Extract the (x, y) coordinate from the center of the cell holding the provided text.  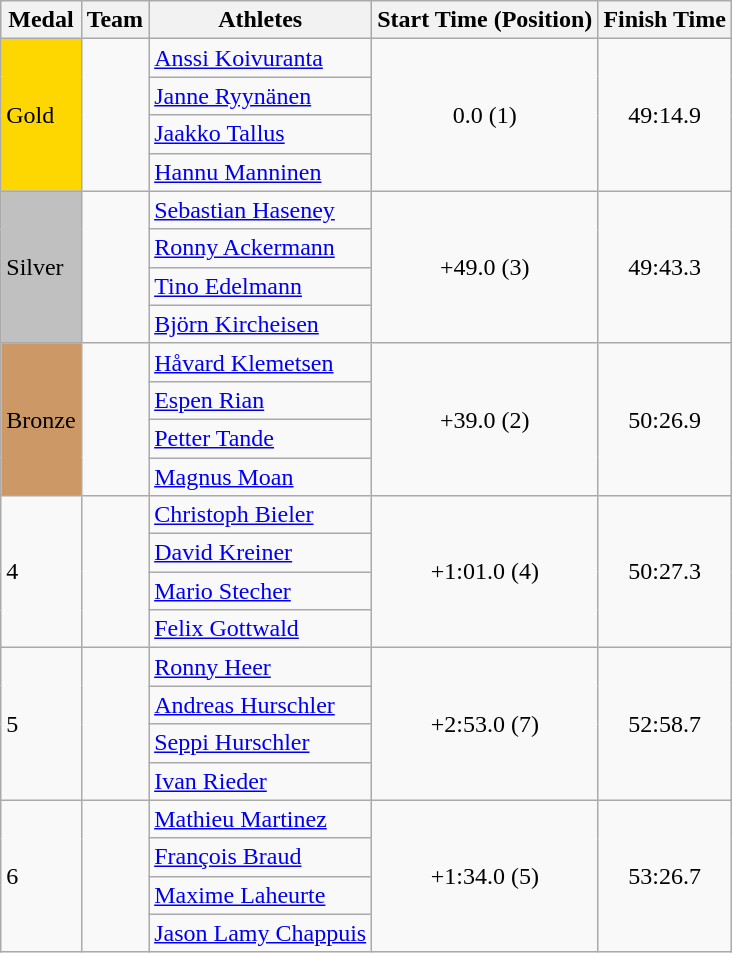
+1:01.0 (4) (485, 572)
Athletes (260, 20)
Petter Tande (260, 438)
53:26.7 (665, 876)
François Braud (260, 857)
Ivan Rieder (260, 781)
Andreas Hurschler (260, 705)
David Kreiner (260, 553)
Felix Gottwald (260, 629)
+1:34.0 (5) (485, 876)
Gold (41, 115)
+49.0 (3) (485, 267)
50:26.9 (665, 419)
Håvard Klemetsen (260, 362)
Mathieu Martinez (260, 819)
Björn Kircheisen (260, 324)
49:14.9 (665, 115)
49:43.3 (665, 267)
+2:53.0 (7) (485, 724)
Medal (41, 20)
Finish Time (665, 20)
Bronze (41, 419)
0.0 (1) (485, 115)
Seppi Hurschler (260, 743)
Silver (41, 267)
Ronny Heer (260, 667)
Ronny Ackermann (260, 248)
Start Time (Position) (485, 20)
6 (41, 876)
Magnus Moan (260, 477)
Christoph Bieler (260, 515)
Jaakko Tallus (260, 134)
Tino Edelmann (260, 286)
Maxime Laheurte (260, 895)
Mario Stecher (260, 591)
4 (41, 572)
52:58.7 (665, 724)
Sebastian Haseney (260, 210)
Hannu Manninen (260, 172)
5 (41, 724)
Anssi Koivuranta (260, 58)
50:27.3 (665, 572)
Janne Ryynänen (260, 96)
Team (115, 20)
Espen Rian (260, 400)
+39.0 (2) (485, 419)
Jason Lamy Chappuis (260, 933)
